Return (x, y) of the center of cell containing provided text 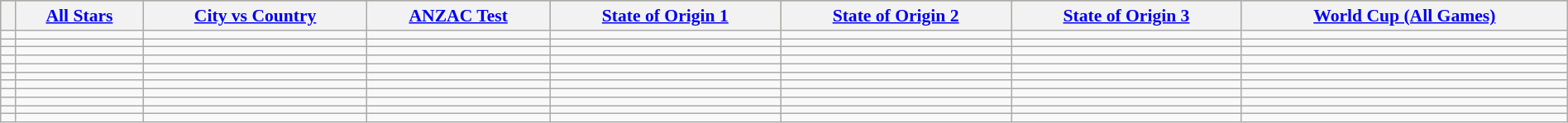
State of Origin 1 (665, 16)
All Stars (79, 16)
ANZAC Test (458, 16)
World Cup (All Games) (1404, 16)
State of Origin 3 (1126, 16)
City vs Country (256, 16)
State of Origin 2 (896, 16)
